Capture the cell that displays the provided text and extract its [x, y] central coordinate. 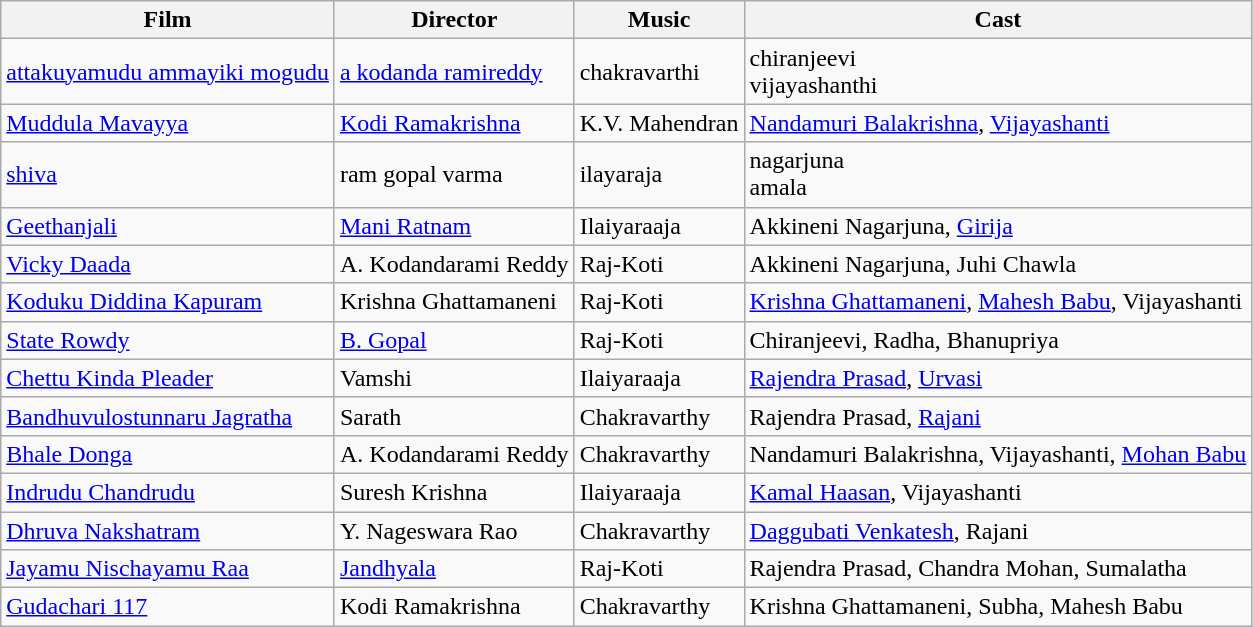
ram gopal varma [454, 174]
Vicky Daada [168, 264]
shiva [168, 174]
Geethanjali [168, 226]
chiranjeevivijayashanthi [998, 72]
attakuyamudu ammayiki mogudu [168, 72]
a kodanda ramireddy [454, 72]
Jandhyala [454, 569]
Muddula Mavayya [168, 123]
Film [168, 20]
K.V. Mahendran [659, 123]
Music [659, 20]
Suresh Krishna [454, 492]
Director [454, 20]
Chettu Kinda Pleader [168, 378]
Rajendra Prasad, Urvasi [998, 378]
nagarjunaamala [998, 174]
ilayaraja [659, 174]
Krishna Ghattamaneni, Mahesh Babu, Vijayashanti [998, 302]
Gudachari 117 [168, 607]
Krishna Ghattamaneni, Subha, Mahesh Babu [998, 607]
Akkineni Nagarjuna, Girija [998, 226]
Nandamuri Balakrishna, Vijayashanti, Mohan Babu [998, 454]
Daggubati Venkatesh, Rajani [998, 531]
Bhale Donga [168, 454]
Y. Nageswara Rao [454, 531]
Vamshi [454, 378]
Sarath [454, 416]
Rajendra Prasad, Chandra Mohan, Sumalatha [998, 569]
Chiranjeevi, Radha, Bhanupriya [998, 340]
Akkineni Nagarjuna, Juhi Chawla [998, 264]
chakravarthi [659, 72]
Nandamuri Balakrishna, Vijayashanti [998, 123]
Rajendra Prasad, Rajani [998, 416]
Bandhuvulostunnaru Jagratha [168, 416]
Cast [998, 20]
Jayamu Nischayamu Raa [168, 569]
Mani Ratnam [454, 226]
Indrudu Chandrudu [168, 492]
Krishna Ghattamaneni [454, 302]
B. Gopal [454, 340]
Kamal Haasan, Vijayashanti [998, 492]
State Rowdy [168, 340]
Koduku Diddina Kapuram [168, 302]
Dhruva Nakshatram [168, 531]
